For the text-containing cell, return its midpoint in [x, y] coordinate format. 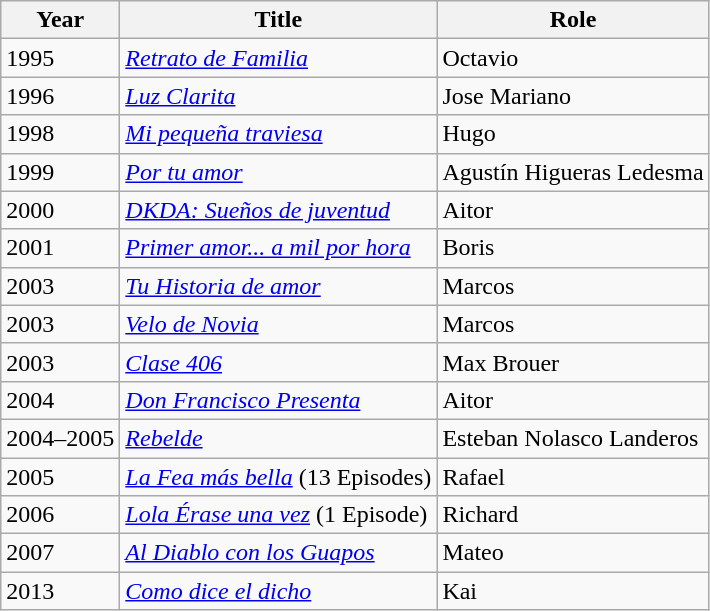
2007 [60, 553]
La Fea más bella (13 Episodes) [278, 477]
Velo de Novia [278, 324]
2000 [60, 210]
Tu Historia de amor [278, 286]
Como dice el dicho [278, 591]
1995 [60, 58]
Year [60, 20]
2001 [60, 248]
2013 [60, 591]
Al Diablo con los Guapos [278, 553]
Luz Clarita [278, 96]
Agustín Higueras Ledesma [573, 172]
Primer amor... a mil por hora [278, 248]
2004–2005 [60, 438]
1998 [60, 134]
Por tu amor [278, 172]
Mi pequeña traviesa [278, 134]
Jose Mariano [573, 96]
Max Brouer [573, 362]
Rafael [573, 477]
2005 [60, 477]
1996 [60, 96]
Rebelde [278, 438]
Kai [573, 591]
Esteban Nolasco Landeros [573, 438]
Retrato de Familia [278, 58]
2004 [60, 400]
1999 [60, 172]
Mateo [573, 553]
Role [573, 20]
Lola Érase una vez (1 Episode) [278, 515]
Richard [573, 515]
Don Francisco Presenta [278, 400]
Hugo [573, 134]
Boris [573, 248]
Clase 406 [278, 362]
2006 [60, 515]
Title [278, 20]
DKDA: Sueños de juventud [278, 210]
Octavio [573, 58]
